Provide the (X, Y) coordinate of the cell's center where the given text is located.  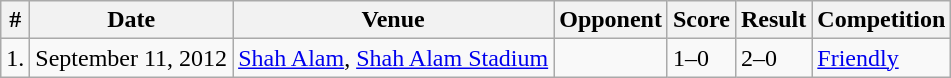
September 11, 2012 (132, 58)
Date (132, 20)
Friendly (882, 58)
2–0 (773, 58)
Score (701, 20)
Result (773, 20)
# (16, 20)
Shah Alam, Shah Alam Stadium (394, 58)
Opponent (611, 20)
Competition (882, 20)
Venue (394, 20)
1. (16, 58)
1–0 (701, 58)
